Search for the cell housing the specified text and yield its [X, Y] center coordinate. 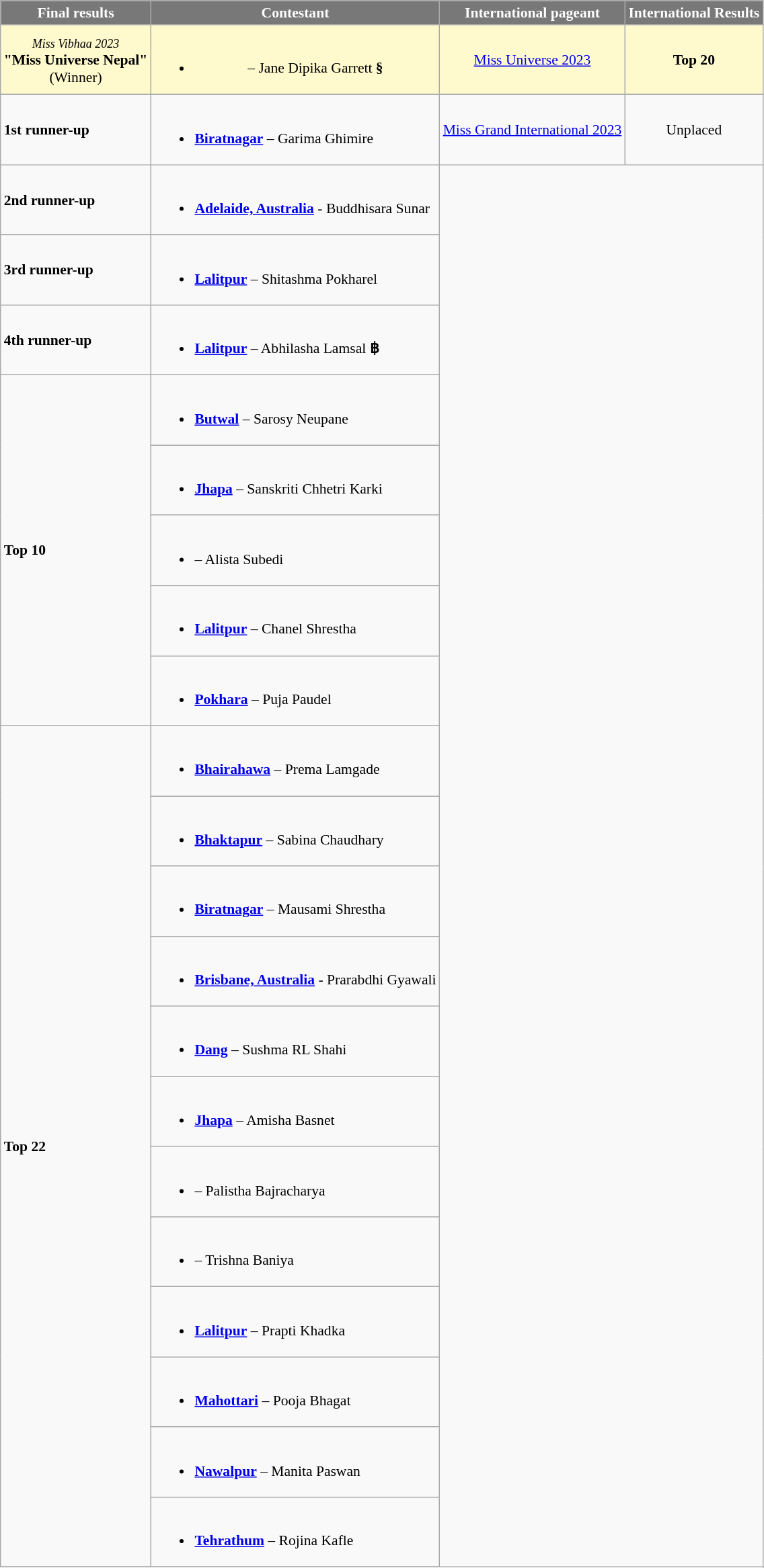
International pageant [533, 13]
Lalitpur – Abhilasha Lamsal ฿ [295, 340]
Biratnagar – Mausami Shrestha [295, 901]
Lalitpur – Shitashma Pokharel [295, 270]
Dang – Sushma RL Shahi [295, 1042]
– Trishna Baniya [295, 1252]
Final results [76, 13]
– Jane Dipika Garrett § [295, 60]
Nawalpur – Manita Paswan [295, 1462]
Mahottari – Pooja Bhagat [295, 1392]
Biratnagar – Garima Ghimire [295, 130]
1st runner-up [76, 130]
Lalitpur – Prapti Khadka [295, 1322]
Top 10 [76, 550]
4th runner-up [76, 340]
Tehrathum – Rojina Kafle [295, 1532]
Top 22 [76, 1147]
Miss Vibhaa 2023"Miss Universe Nepal"(Winner) [76, 60]
Bhaktapur – Sabina Chaudhary [295, 831]
Brisbane, Australia - Prarabdhi Gyawali [295, 972]
Contestant [295, 13]
Butwal – Sarosy Neupane [295, 410]
Jhapa – Amisha Basnet [295, 1111]
– Palistha Bajracharya [295, 1182]
Adelaide, Australia - Buddhisara Sunar [295, 200]
Unplaced [694, 130]
– Alista Subedi [295, 551]
International Results [694, 13]
Miss Grand International 2023 [533, 130]
3rd runner-up [76, 270]
Bhairahawa – Prema Lamgade [295, 761]
Jhapa – Sanskriti Chhetri Karki [295, 481]
Top 20 [694, 60]
2nd runner-up [76, 200]
Miss Universe 2023 [533, 60]
Pokhara – Puja Paudel [295, 691]
Lalitpur – Chanel Shrestha [295, 621]
